Capture the cell that displays the provided text and extract its (x, y) central coordinate. 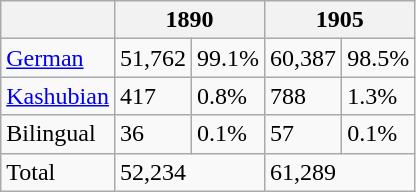
Kashubian (58, 96)
1905 (340, 20)
German (58, 58)
57 (304, 134)
Total (58, 172)
52,234 (189, 172)
60,387 (304, 58)
0.8% (228, 96)
1.3% (378, 96)
98.5% (378, 58)
61,289 (340, 172)
36 (152, 134)
99.1% (228, 58)
51,762 (152, 58)
417 (152, 96)
788 (304, 96)
1890 (189, 20)
Bilingual (58, 134)
